Find where the given text appears and provide that cell's center as (X, Y) coordinate. 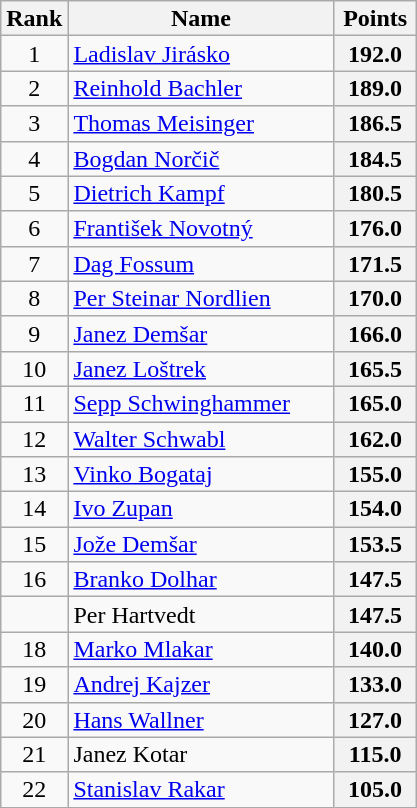
4 (34, 158)
19 (34, 684)
184.5 (375, 158)
Per Hartvedt (201, 614)
14 (34, 510)
166.0 (375, 334)
Dietrich Kampf (201, 194)
Bogdan Norčič (201, 158)
5 (34, 194)
František Novotný (201, 228)
Vinko Bogataj (201, 474)
153.5 (375, 544)
Sepp Schwinghammer (201, 404)
Janez Demšar (201, 334)
9 (34, 334)
Ladislav Jirásko (201, 54)
Branko Dolhar (201, 580)
Jože Demšar (201, 544)
21 (34, 754)
16 (34, 580)
170.0 (375, 298)
11 (34, 404)
Points (375, 18)
186.5 (375, 124)
Ivo Zupan (201, 510)
154.0 (375, 510)
1 (34, 54)
Name (201, 18)
105.0 (375, 790)
15 (34, 544)
8 (34, 298)
192.0 (375, 54)
189.0 (375, 88)
20 (34, 720)
180.5 (375, 194)
Dag Fossum (201, 264)
165.5 (375, 368)
12 (34, 440)
Janez Kotar (201, 754)
162.0 (375, 440)
140.0 (375, 650)
7 (34, 264)
115.0 (375, 754)
13 (34, 474)
Marko Mlakar (201, 650)
18 (34, 650)
Hans Wallner (201, 720)
22 (34, 790)
6 (34, 228)
Walter Schwabl (201, 440)
Reinhold Bachler (201, 88)
127.0 (375, 720)
Thomas Meisinger (201, 124)
171.5 (375, 264)
155.0 (375, 474)
133.0 (375, 684)
Per Steinar Nordlien (201, 298)
165.0 (375, 404)
10 (34, 368)
Stanislav Rakar (201, 790)
176.0 (375, 228)
3 (34, 124)
2 (34, 88)
Andrej Kajzer (201, 684)
Rank (34, 18)
Janez Loštrek (201, 368)
